For the text-containing cell, return its midpoint in [x, y] coordinate format. 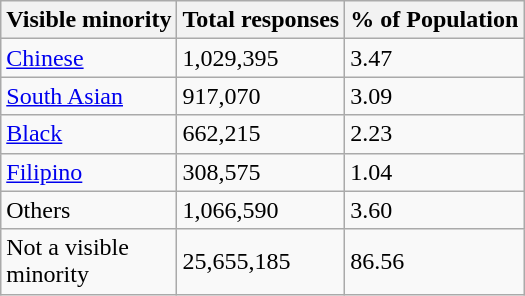
662,215 [261, 134]
1.04 [434, 172]
1,029,395 [261, 58]
1,066,590 [261, 210]
917,070 [261, 96]
Chinese [89, 58]
Not a visible minority [89, 262]
3.47 [434, 58]
Black [89, 134]
Visible minority [89, 20]
3.60 [434, 210]
2.23 [434, 134]
Filipino [89, 172]
3.09 [434, 96]
86.56 [434, 262]
Total responses [261, 20]
South Asian [89, 96]
% of Population [434, 20]
Others [89, 210]
308,575 [261, 172]
25,655,185 [261, 262]
